Provide the [X, Y] coordinate of the cell's center where the given text is located.  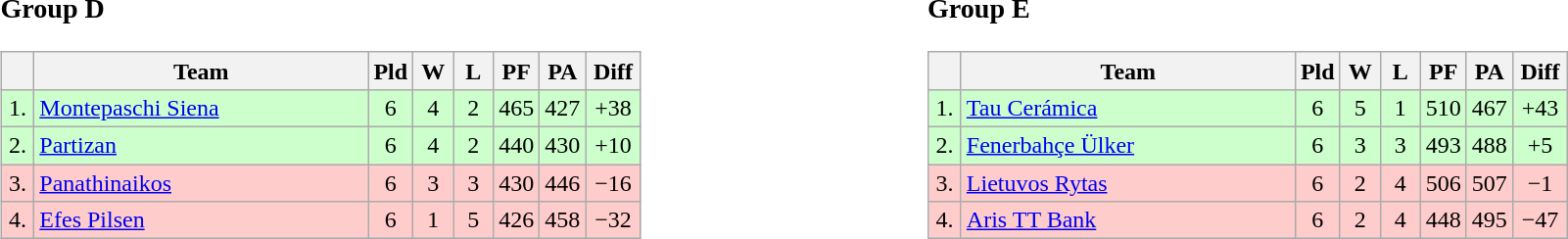
467 [1489, 108]
−32 [613, 220]
+10 [613, 146]
493 [1444, 146]
+43 [1540, 108]
Partizan [202, 146]
Fenerbahçe Ülker [1128, 146]
+38 [613, 108]
−47 [1540, 220]
507 [1489, 183]
−1 [1540, 183]
+5 [1540, 146]
426 [517, 220]
506 [1444, 183]
465 [517, 108]
488 [1489, 146]
446 [562, 183]
Tau Cerámica [1128, 108]
Aris TT Bank [1128, 220]
Lietuvos Rytas [1128, 183]
458 [562, 220]
495 [1489, 220]
440 [517, 146]
Montepaschi Siena [202, 108]
−16 [613, 183]
510 [1444, 108]
448 [1444, 220]
Efes Pilsen [202, 220]
Panathinaikos [202, 183]
427 [562, 108]
